Capture the cell that displays the provided text and extract its (X, Y) central coordinate. 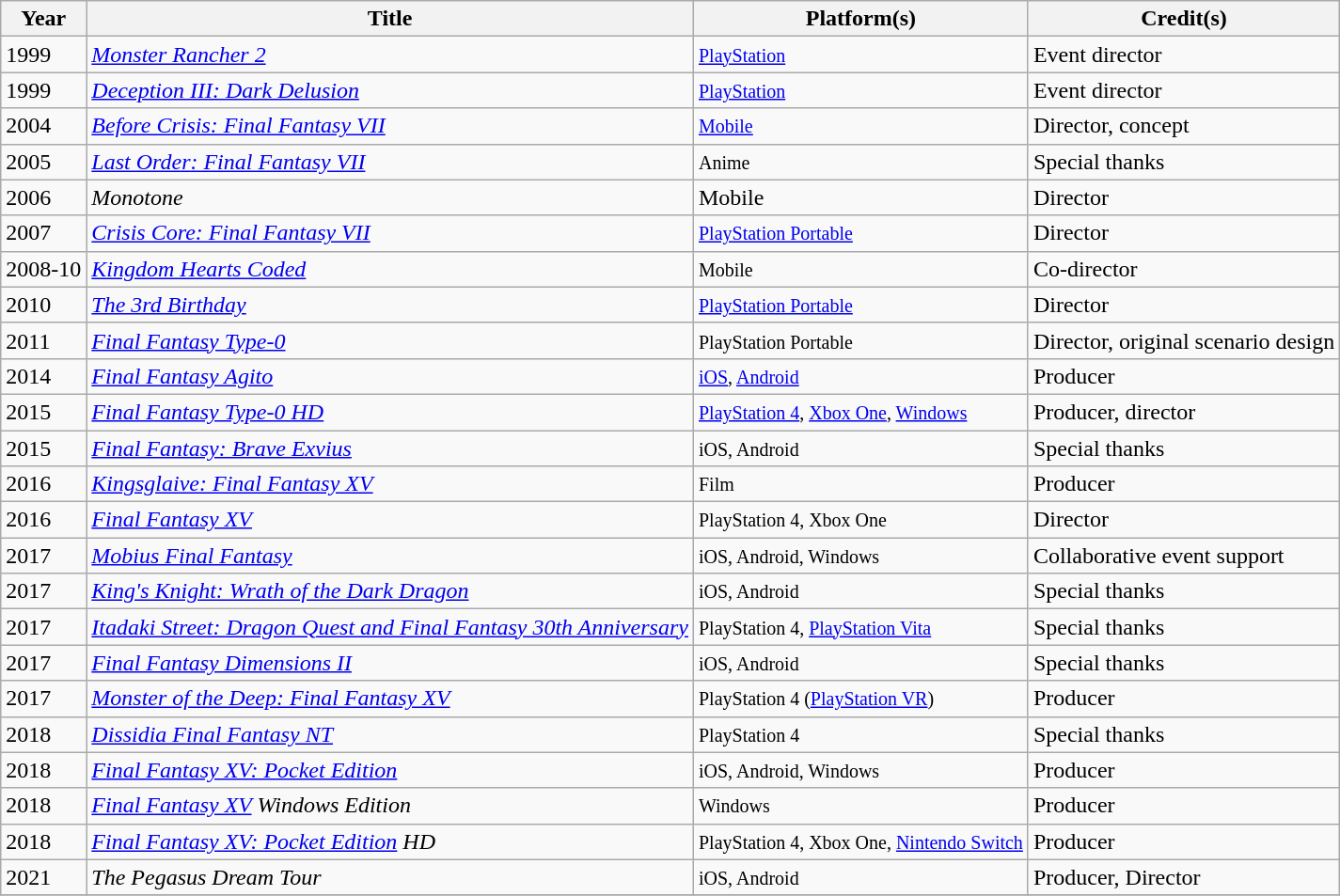
Itadaki Street: Dragon Quest and Final Fantasy 30th Anniversary (390, 627)
Monster of the Deep: Final Fantasy XV (390, 699)
PlayStation 4, Xbox One, Windows (860, 412)
Last Order: Final Fantasy VII (390, 162)
Final Fantasy XV: Pocket Edition (390, 770)
Collaborative event support (1183, 556)
Mobius Final Fantasy (390, 556)
Title (390, 19)
Final Fantasy XV (390, 520)
Final Fantasy Dimensions II (390, 663)
PlayStation 4 (PlayStation VR) (860, 699)
Film (860, 484)
Co-director (1183, 269)
Final Fantasy Type-0 HD (390, 412)
Monotone (390, 197)
2006 (43, 197)
2014 (43, 376)
PlayStation 4, PlayStation Vita (860, 627)
Monster Rancher 2 (390, 55)
Director, concept (1183, 126)
PlayStation 4, Xbox One (860, 520)
The Pegasus Dream Tour (390, 877)
Final Fantasy Agito (390, 376)
Year (43, 19)
Before Crisis: Final Fantasy VII (390, 126)
Director, original scenario design (1183, 340)
Producer, Director (1183, 877)
Deception III: Dark Delusion (390, 90)
2021 (43, 877)
2011 (43, 340)
2007 (43, 233)
PlayStation 4 (860, 734)
The 3rd Birthday (390, 305)
Credit(s) (1183, 19)
Windows (860, 806)
Final Fantasy: Brave Exvius (390, 448)
2004 (43, 126)
PlayStation 4, Xbox One, Nintendo Switch (860, 841)
2005 (43, 162)
Dissidia Final Fantasy NT (390, 734)
Final Fantasy XV Windows Edition (390, 806)
2010 (43, 305)
Platform(s) (860, 19)
King's Knight: Wrath of the Dark Dragon (390, 591)
2008-10 (43, 269)
Kingsglaive: Final Fantasy XV (390, 484)
Anime (860, 162)
Kingdom Hearts Coded (390, 269)
Producer, director (1183, 412)
Final Fantasy XV: Pocket Edition HD (390, 841)
Crisis Core: Final Fantasy VII (390, 233)
Final Fantasy Type-0 (390, 340)
